Pinpoint the cell where the given text exists, returning its (x, y) midpoint coordinate. 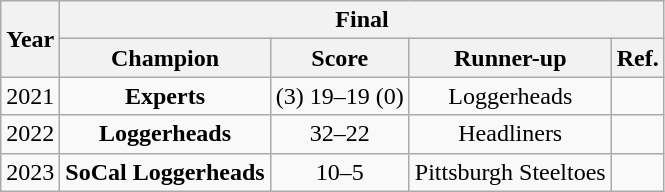
2021 (30, 96)
Final (362, 20)
SoCal Loggerheads (165, 172)
2022 (30, 134)
Year (30, 39)
32–22 (340, 134)
Pittsburgh Steeltoes (510, 172)
Experts (165, 96)
Champion (165, 58)
Score (340, 58)
Ref. (638, 58)
Headliners (510, 134)
10–5 (340, 172)
(3) 19–19 (0) (340, 96)
2023 (30, 172)
Runner-up (510, 58)
